Locate the cell with the specified text and output its (x, y) center coordinate. 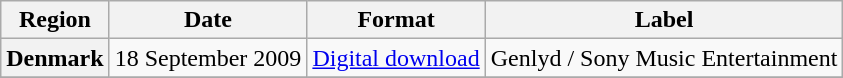
Genlyd / Sony Music Entertainment (664, 58)
Denmark (55, 58)
Digital download (396, 58)
Format (396, 20)
Region (55, 20)
18 September 2009 (208, 58)
Date (208, 20)
Label (664, 20)
